Identify which cell holds the provided text, then report its (X, Y) central coordinate. 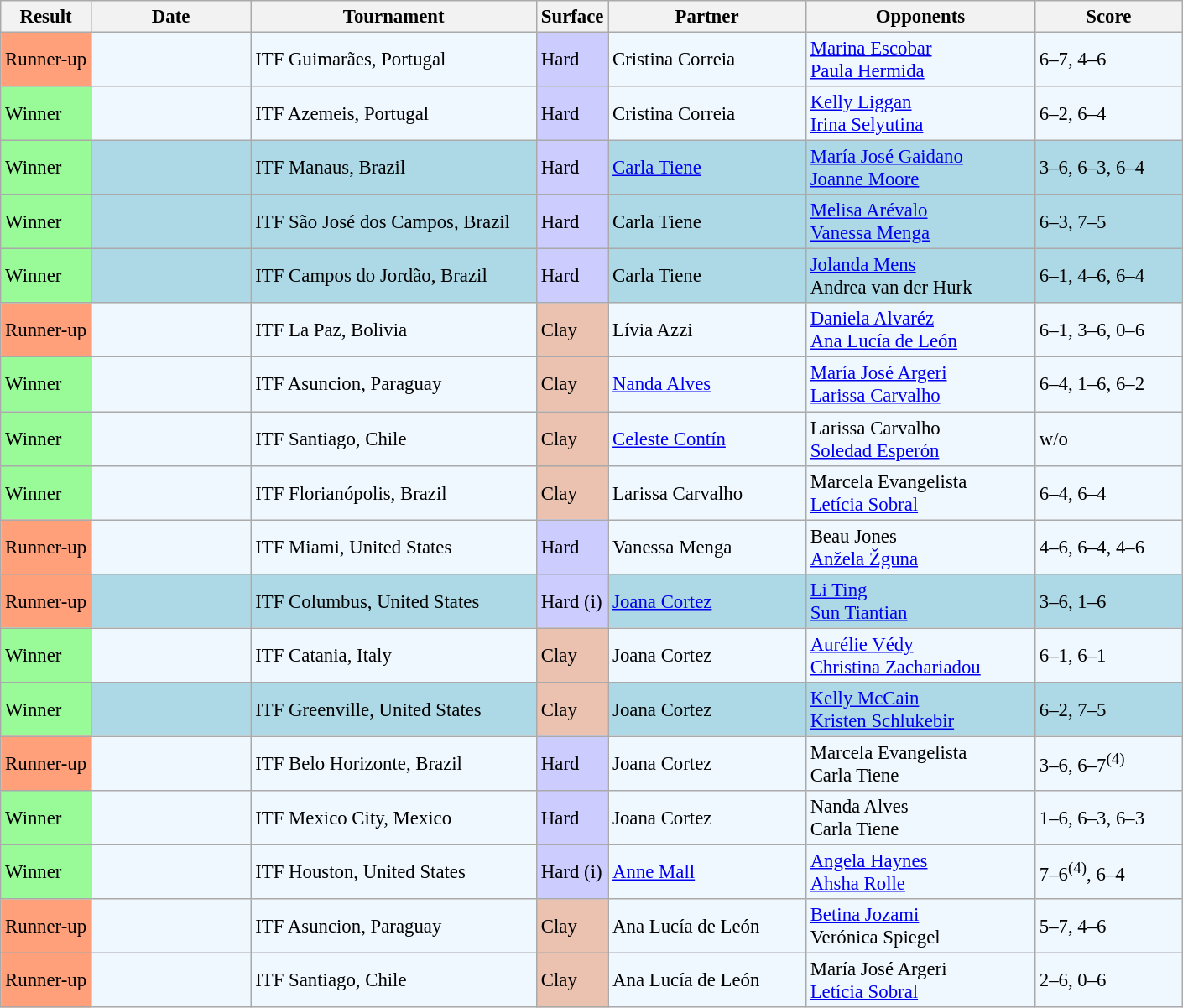
ITF Miami, United States (394, 547)
ITF Columbus, United States (394, 600)
Betina Jozami Verónica Spiegel (920, 926)
Anne Mall (707, 872)
Nanda Alves Carla Tiene (920, 818)
ITF Greenville, United States (394, 709)
6–2, 6–4 (1108, 114)
Surface (572, 17)
Melisa Arévalo Vanessa Menga (920, 221)
Result (46, 17)
Date (171, 17)
7–6(4), 6–4 (1108, 872)
Partner (707, 17)
6–4, 1–6, 6–2 (1108, 384)
Larissa Carvalho (707, 493)
ITF São José dos Campos, Brazil (394, 221)
Lívia Azzi (707, 330)
ITF Azemeis, Portugal (394, 114)
6–4, 6–4 (1108, 493)
ITF La Paz, Bolivia (394, 330)
ITF Florianópolis, Brazil (394, 493)
Jolanda Mens Andrea van der Hurk (920, 277)
María José Gaidano Joanne Moore (920, 168)
3–6, 6–3, 6–4 (1108, 168)
Angela Haynes Ahsha Rolle (920, 872)
Marina Escobar Paula Hermida (920, 60)
ITF Catania, Italy (394, 656)
Li Ting Sun Tiantian (920, 600)
6–7, 4–6 (1108, 60)
3–6, 1–6 (1108, 600)
6–3, 7–5 (1108, 221)
Beau Jones Anžela Žguna (920, 547)
Kelly McCain Kristen Schlukebir (920, 709)
6–2, 7–5 (1108, 709)
6–1, 3–6, 0–6 (1108, 330)
Kelly Liggan Irina Selyutina (920, 114)
4–6, 6–4, 4–6 (1108, 547)
Aurélie Védy Christina Zachariadou (920, 656)
ITF Mexico City, Mexico (394, 818)
Tournament (394, 17)
ITF Campos do Jordão, Brazil (394, 277)
Marcela Evangelista Carla Tiene (920, 763)
3–6, 6–7(4) (1108, 763)
Marcela Evangelista Letícia Sobral (920, 493)
2–6, 0–6 (1108, 981)
Larissa Carvalho Soledad Esperón (920, 439)
6–1, 6–1 (1108, 656)
Nanda Alves (707, 384)
6–1, 4–6, 6–4 (1108, 277)
María José Argeri Letícia Sobral (920, 981)
ITF Belo Horizonte, Brazil (394, 763)
ITF Manaus, Brazil (394, 168)
w/o (1108, 439)
Daniela Alvaréz Ana Lucía de León (920, 330)
Vanessa Menga (707, 547)
Opponents (920, 17)
1–6, 6–3, 6–3 (1108, 818)
ITF Houston, United States (394, 872)
ITF Guimarães, Portugal (394, 60)
Score (1108, 17)
María José Argeri Larissa Carvalho (920, 384)
Celeste Contín (707, 439)
5–7, 4–6 (1108, 926)
